Identify which cell holds the provided text, then report its (x, y) central coordinate. 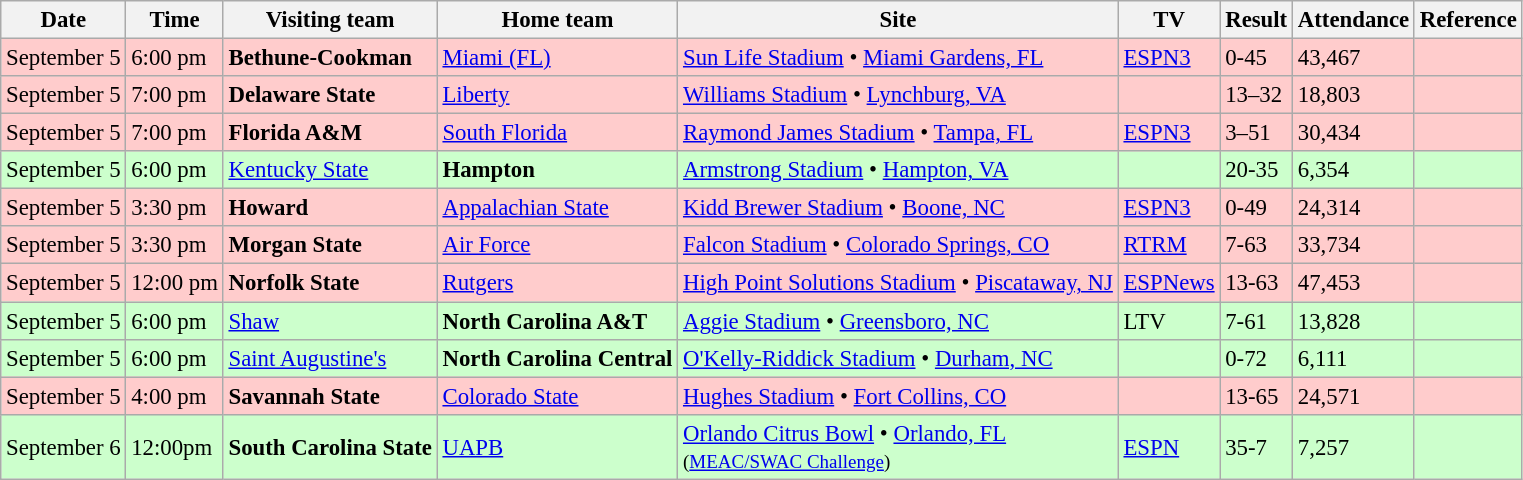
6,111 (1354, 358)
4:00 pm (174, 396)
TV (1169, 20)
13,828 (1354, 321)
24,314 (1354, 208)
0-49 (1256, 208)
Home team (558, 20)
18,803 (1354, 95)
33,734 (1354, 245)
3–51 (1256, 133)
35-7 (1256, 446)
Result (1256, 20)
Kidd Brewer Stadium • Boone, NC (898, 208)
Miami (FL) (558, 58)
Shaw (330, 321)
7-63 (1256, 245)
Raymond James Stadium • Tampa, FL (898, 133)
7,257 (1354, 446)
0-72 (1256, 358)
Site (898, 20)
Visiting team (330, 20)
O'Kelly-Riddick Stadium • Durham, NC (898, 358)
Air Force (558, 245)
Orlando Citrus Bowl • Orlando, FL(MEAC/SWAC Challenge) (898, 446)
North Carolina A&T (558, 321)
South Florida (558, 133)
Liberty (558, 95)
30,434 (1354, 133)
Appalachian State (558, 208)
Colorado State (558, 396)
ESPNews (1169, 283)
13-63 (1256, 283)
Howard (330, 208)
13–32 (1256, 95)
Reference (1468, 20)
RTRM (1169, 245)
September 6 (64, 446)
Date (64, 20)
Attendance (1354, 20)
12:00pm (174, 446)
High Point Solutions Stadium • Piscataway, NJ (898, 283)
Delaware State (330, 95)
UAPB (558, 446)
ESPN (1169, 446)
20-35 (1256, 170)
Florida A&M (330, 133)
Sun Life Stadium • Miami Gardens, FL (898, 58)
Norfolk State (330, 283)
Bethune-Cookman (330, 58)
43,467 (1354, 58)
Rutgers (558, 283)
6,354 (1354, 170)
24,571 (1354, 396)
LTV (1169, 321)
South Carolina State (330, 446)
North Carolina Central (558, 358)
7-61 (1256, 321)
Time (174, 20)
Williams Stadium • Lynchburg, VA (898, 95)
Hughes Stadium • Fort Collins, CO (898, 396)
Falcon Stadium • Colorado Springs, CO (898, 245)
Armstrong Stadium • Hampton, VA (898, 170)
0-45 (1256, 58)
13-65 (1256, 396)
Kentucky State (330, 170)
Aggie Stadium • Greensboro, NC (898, 321)
Saint Augustine's (330, 358)
12:00 pm (174, 283)
47,453 (1354, 283)
Morgan State (330, 245)
Hampton (558, 170)
Savannah State (330, 396)
